Output the (x, y) coordinate of the center of the cell containing the given text.  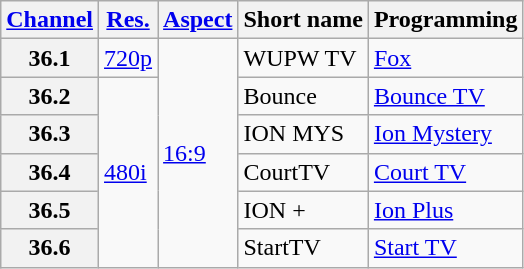
Start TV (446, 248)
Bounce TV (446, 96)
Programming (446, 20)
36.6 (50, 248)
16:9 (198, 153)
Aspect (198, 20)
WUPW TV (303, 58)
36.3 (50, 134)
Res. (128, 20)
480i (128, 172)
Channel (50, 20)
CourtTV (303, 172)
720p (128, 58)
Short name (303, 20)
Bounce (303, 96)
ION MYS (303, 134)
36.1 (50, 58)
36.2 (50, 96)
Ion Mystery (446, 134)
Court TV (446, 172)
36.5 (50, 210)
StartTV (303, 248)
Fox (446, 58)
Ion Plus (446, 210)
ION + (303, 210)
36.4 (50, 172)
